Identify which cell holds the provided text, then report its [X, Y] central coordinate. 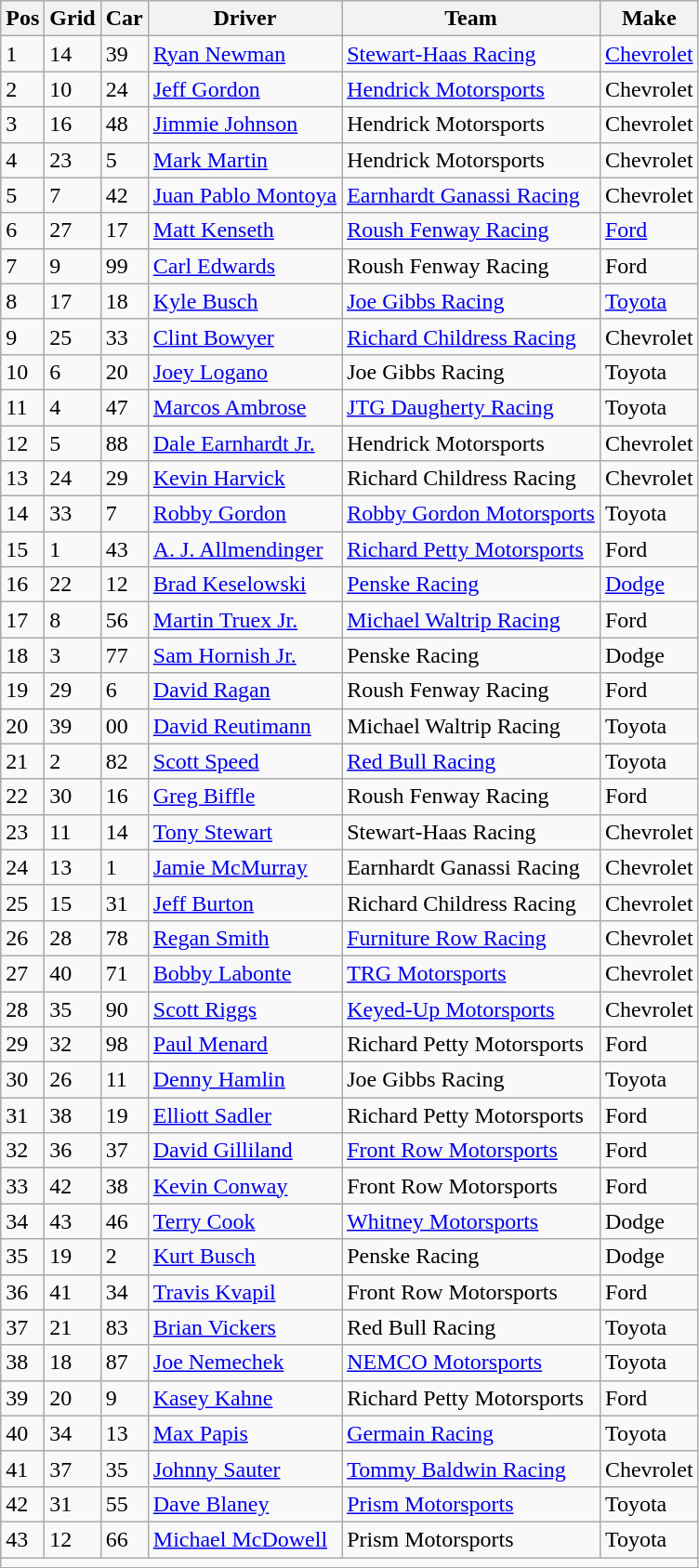
Furniture Row Racing [471, 938]
Pos [22, 19]
Ryan Newman [244, 54]
83 [125, 1327]
47 [125, 407]
Whitney Motorsports [471, 1221]
00 [125, 726]
Kevin Conway [244, 1186]
82 [125, 761]
Travis Kvapil [244, 1292]
Marcos Ambrose [244, 407]
Joe Nemechek [244, 1363]
Grid [73, 19]
Brad Keselowski [244, 585]
Max Papis [244, 1433]
Kevin Harvick [244, 479]
TRG Motorsports [471, 973]
Greg Biffle [244, 797]
78 [125, 938]
Carl Edwards [244, 266]
Sam Hornish Jr. [244, 655]
Martin Truex Jr. [244, 620]
Mark Martin [244, 160]
Robby Gordon Motorsports [471, 514]
66 [125, 1539]
NEMCO Motorsports [471, 1363]
David Reutimann [244, 726]
A. J. Allmendinger [244, 549]
Paul Menard [244, 1045]
Jimmie Johnson [244, 125]
Scott Riggs [244, 1008]
Regan Smith [244, 938]
88 [125, 443]
Johnny Sauter [244, 1469]
56 [125, 620]
Denny Hamlin [244, 1080]
Car [125, 19]
Brian Vickers [244, 1327]
Elliott Sadler [244, 1115]
98 [125, 1045]
Team [471, 19]
Bobby Labonte [244, 973]
Jeff Gordon [244, 89]
Matt Kenseth [244, 231]
Robby Gordon [244, 514]
Driver [244, 19]
Joey Logano [244, 372]
90 [125, 1008]
David Ragan [244, 691]
Keyed-Up Motorsports [471, 1008]
Kyle Busch [244, 301]
Scott Speed [244, 761]
Clint Bowyer [244, 336]
48 [125, 125]
Terry Cook [244, 1221]
Juan Pablo Montoya [244, 195]
Kurt Busch [244, 1257]
Kasey Kahne [244, 1398]
Michael McDowell [244, 1539]
46 [125, 1221]
71 [125, 973]
55 [125, 1504]
87 [125, 1363]
Tony Stewart [244, 832]
77 [125, 655]
David Gilliland [244, 1151]
Dave Blaney [244, 1504]
Jeff Burton [244, 903]
Jamie McMurray [244, 867]
99 [125, 266]
Dale Earnhardt Jr. [244, 443]
Germain Racing [471, 1433]
Tommy Baldwin Racing [471, 1469]
JTG Daugherty Racing [471, 407]
Make [649, 19]
